Pinpoint the cell where the given text exists, returning its [X, Y] midpoint coordinate. 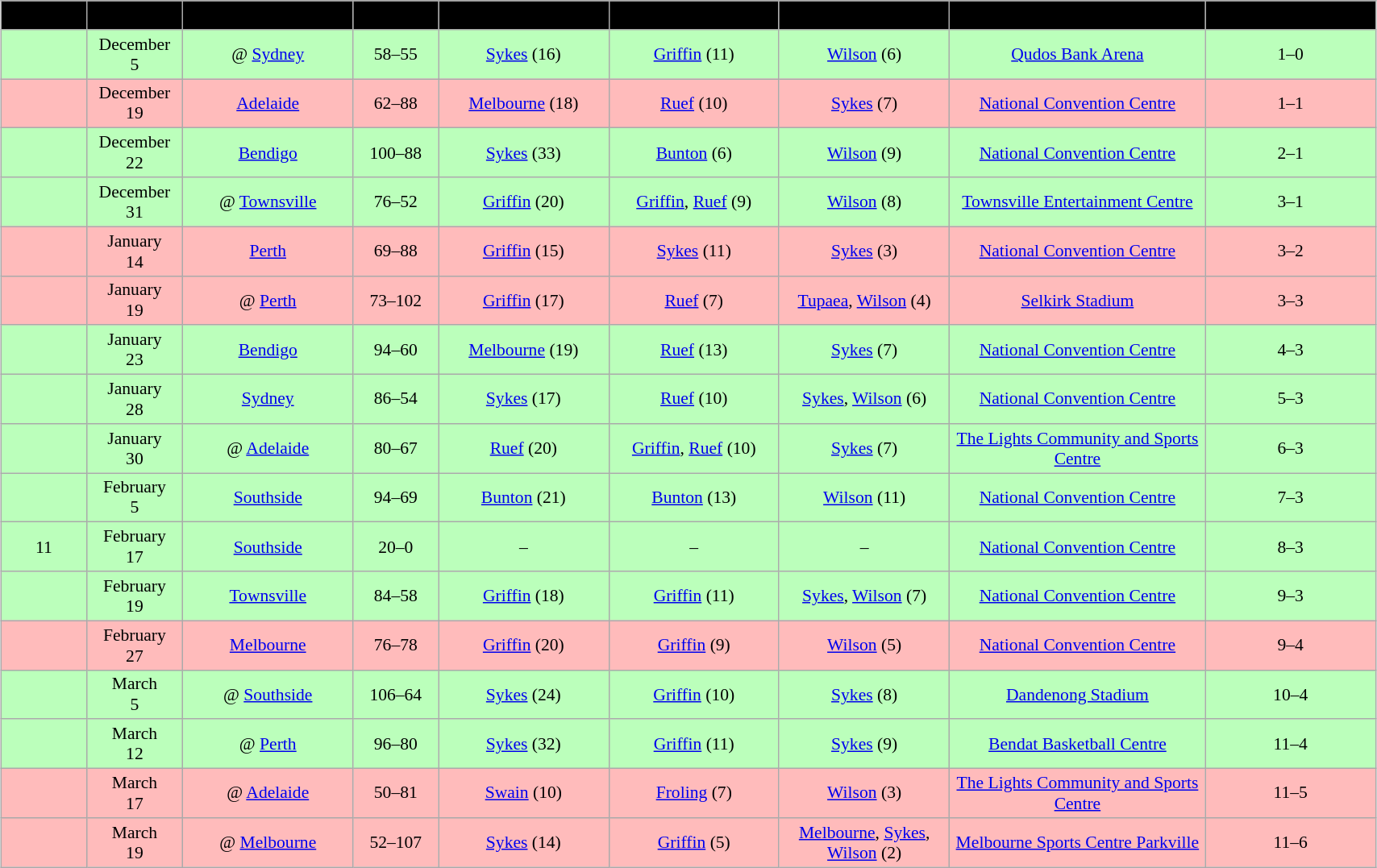
6–3 [1290, 448]
2–1 [1290, 153]
@ Sydney [268, 55]
Game [44, 15]
@ Southside [268, 695]
Bunton (21) [524, 498]
69–88 [396, 251]
January 14 [134, 251]
84–58 [396, 596]
62–88 [396, 103]
5–3 [1290, 400]
Team [268, 15]
Froling (7) [693, 793]
76–52 [396, 201]
10–4 [1290, 695]
4–3 [1290, 350]
March 12 [134, 745]
February 5 [134, 498]
Wilson (9) [864, 153]
Sykes (3) [864, 251]
9–3 [1290, 596]
Wilson (6) [864, 55]
80–67 [396, 448]
3–3 [1290, 300]
1–0 [1290, 55]
December 5 [134, 55]
Wilson (8) [864, 201]
Griffin (17) [524, 300]
Sykes (33) [524, 153]
December 31 [134, 201]
94–69 [396, 498]
8–3 [1290, 546]
Sykes (16) [524, 55]
Melbourne (19) [524, 350]
Sykes, Wilson (7) [864, 596]
Sykes (8) [864, 695]
Wilson (11) [864, 498]
Sykes (11) [693, 251]
Griffin (15) [524, 251]
Bunton (6) [693, 153]
Ruef (20) [524, 448]
106–64 [396, 695]
Sykes, Wilson (6) [864, 400]
20–0 [396, 546]
December 22 [134, 153]
Melbourne Sports Centre Parkville [1077, 843]
11 [44, 546]
Perth [268, 251]
Qudos Bank Arena [1077, 55]
@ Townsville [268, 201]
86–54 [396, 400]
High assists [864, 15]
96–80 [396, 745]
Townsville [268, 596]
February 27 [134, 645]
11–5 [1290, 793]
Dandenong Stadium [1077, 695]
Ruef (13) [693, 350]
7–3 [1290, 498]
@ Melbourne [268, 843]
Score [396, 15]
March 5 [134, 695]
Tupaea, Wilson (4) [864, 300]
Griffin, Ruef (9) [693, 201]
Location [1077, 15]
Bunton (13) [693, 498]
March 19 [134, 843]
Adelaide [268, 103]
Selkirk Stadium [1077, 300]
January 23 [134, 350]
94–60 [396, 350]
Melbourne (18) [524, 103]
Ruef (7) [693, 300]
February 17 [134, 546]
11–6 [1290, 843]
March 17 [134, 793]
Griffin (9) [693, 645]
1–1 [1290, 103]
January 28 [134, 400]
3–2 [1290, 251]
Sydney [268, 400]
52–107 [396, 843]
100–88 [396, 153]
Sykes (32) [524, 745]
9–4 [1290, 645]
Sykes (17) [524, 400]
December 19 [134, 103]
Melbourne [268, 645]
February 19 [134, 596]
11–4 [1290, 745]
January 19 [134, 300]
Griffin, Ruef (10) [693, 448]
Griffin (10) [693, 695]
January 30 [134, 448]
76–78 [396, 645]
Sykes (14) [524, 843]
Townsville Entertainment Centre [1077, 201]
Sykes (24) [524, 695]
Sykes (9) [864, 745]
73–102 [396, 300]
50–81 [396, 793]
Wilson (3) [864, 793]
Bendat Basketball Centre [1077, 745]
Date [134, 15]
High rebounds [693, 15]
3–1 [1290, 201]
Griffin (18) [524, 596]
Swain (10) [524, 793]
Wilson (5) [864, 645]
High points [524, 15]
Record [1290, 15]
Melbourne, Sykes, Wilson (2) [864, 843]
Griffin (5) [693, 843]
58–55 [396, 55]
